For the text-containing cell, return its midpoint in (X, Y) coordinate format. 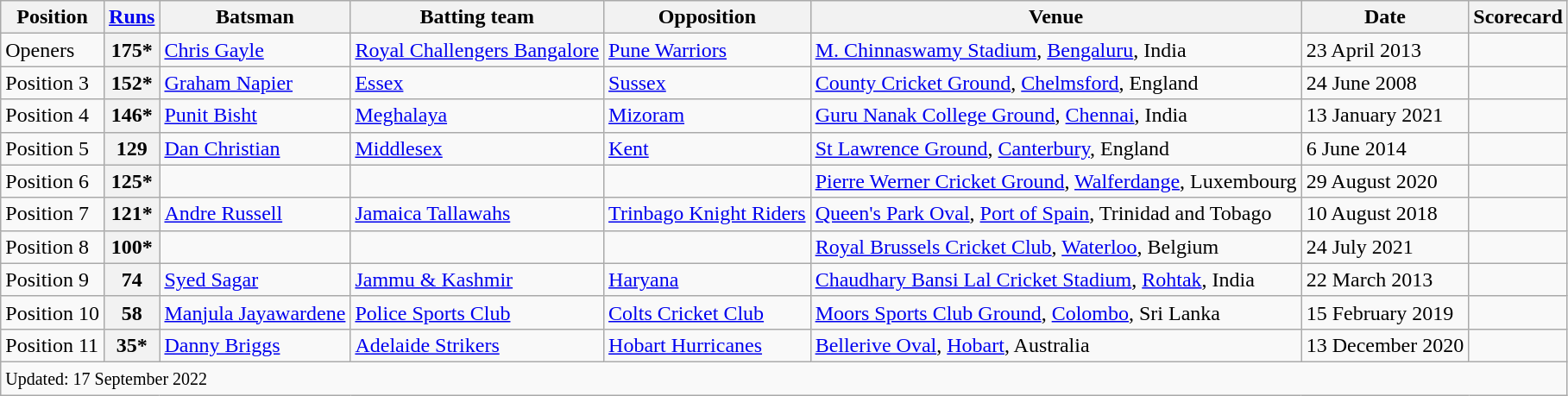
Hobart Hurricanes (708, 345)
Position 10 (53, 312)
Royal Challengers Bangalore (477, 50)
Position 9 (53, 280)
6 June 2014 (1385, 148)
County Cricket Ground, Chelmsford, England (1056, 83)
Middlesex (477, 148)
Openers (53, 50)
Dan Christian (255, 148)
13 December 2020 (1385, 345)
Position 5 (53, 148)
Runs (132, 17)
Guru Nanak College Ground, Chennai, India (1056, 116)
Venue (1056, 17)
Position 7 (53, 214)
Batsman (255, 17)
Bellerive Oval, Hobart, Australia (1056, 345)
Updated: 17 September 2022 (784, 378)
Haryana (708, 280)
Adelaide Strikers (477, 345)
129 (132, 148)
Chaudhary Bansi Lal Cricket Stadium, Rohtak, India (1056, 280)
Royal Brussels Cricket Club, Waterloo, Belgium (1056, 247)
Scorecard (1519, 17)
152* (132, 83)
Sussex (708, 83)
Queen's Park Oval, Port of Spain, Trinidad and Tobago (1056, 214)
35* (132, 345)
175* (132, 50)
Position 3 (53, 83)
Position 8 (53, 247)
Graham Napier (255, 83)
125* (132, 181)
Meghalaya (477, 116)
24 June 2008 (1385, 83)
Punit Bisht (255, 116)
Opposition (708, 17)
Pune Warriors (708, 50)
Position 4 (53, 116)
Batting team (477, 17)
Pierre Werner Cricket Ground, Walferdange, Luxembourg (1056, 181)
Colts Cricket Club (708, 312)
146* (132, 116)
Danny Briggs (255, 345)
Syed Sagar (255, 280)
24 July 2021 (1385, 247)
100* (132, 247)
Trinbago Knight Riders (708, 214)
Andre Russell (255, 214)
13 January 2021 (1385, 116)
Jamaica Tallawahs (477, 214)
Jammu & Kashmir (477, 280)
St Lawrence Ground, Canterbury, England (1056, 148)
Position (53, 17)
22 March 2013 (1385, 280)
Moors Sports Club Ground, Colombo, Sri Lanka (1056, 312)
15 February 2019 (1385, 312)
Position 11 (53, 345)
Position 6 (53, 181)
Police Sports Club (477, 312)
10 August 2018 (1385, 214)
Manjula Jayawardene (255, 312)
23 April 2013 (1385, 50)
Mizoram (708, 116)
58 (132, 312)
121* (132, 214)
Kent (708, 148)
74 (132, 280)
Date (1385, 17)
Essex (477, 83)
M. Chinnaswamy Stadium, Bengaluru, India (1056, 50)
29 August 2020 (1385, 181)
Chris Gayle (255, 50)
